Provide the (X, Y) coordinate of the cell's center where the given text is located.  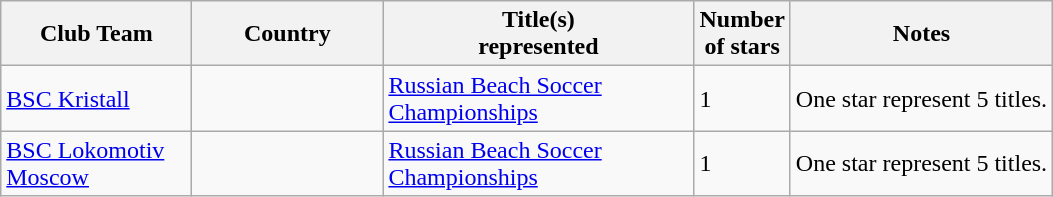
Numberof stars (742, 34)
Country (288, 34)
BSC Kristall (96, 98)
BSC Lokomotiv Moscow (96, 164)
Title(s)represented (538, 34)
Notes (921, 34)
Club Team (96, 34)
